Capture the cell that displays the provided text and extract its [x, y] central coordinate. 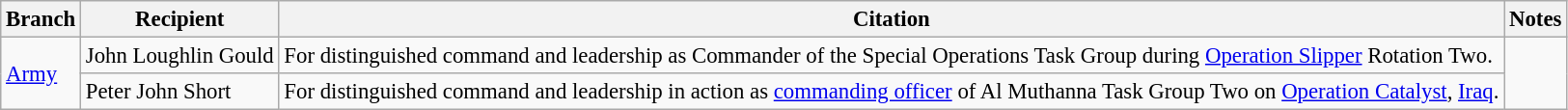
Peter John Short [180, 92]
Notes [1536, 19]
John Loughlin Gould [180, 56]
For distinguished command and leadership in action as commanding officer of Al Muthanna Task Group Two on Operation Catalyst, Iraq. [892, 92]
Army [41, 73]
Citation [892, 19]
Recipient [180, 19]
For distinguished command and leadership as Commander of the Special Operations Task Group during Operation Slipper Rotation Two. [892, 56]
Branch [41, 19]
